Find where the given text appears and provide that cell's center as [x, y] coordinate. 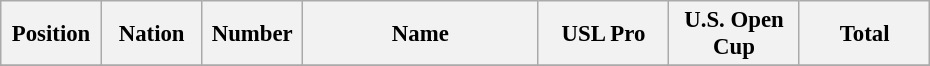
Nation [152, 34]
Total [864, 34]
Position [52, 34]
USL Pro [604, 34]
Number [252, 34]
U.S. Open Cup [734, 34]
Name [421, 34]
